Scan for the cell matching the given text and deliver its (X, Y) coordinate at center. 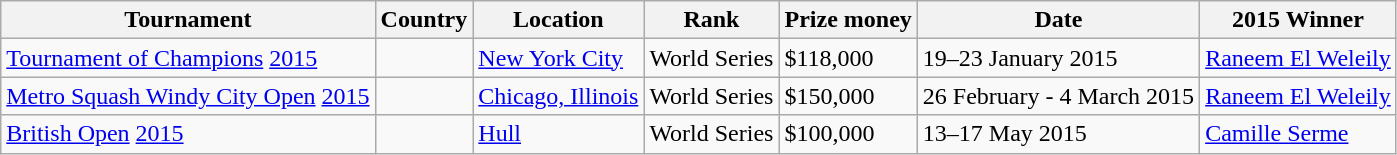
Date (1058, 20)
$150,000 (848, 96)
Rank (712, 20)
Location (558, 20)
2015 Winner (1298, 20)
Metro Squash Windy City Open 2015 (188, 96)
Prize money (848, 20)
26 February - 4 March 2015 (1058, 96)
Hull (558, 134)
New York City (558, 58)
Tournament of Champions 2015 (188, 58)
19–23 January 2015 (1058, 58)
Chicago, Illinois (558, 96)
$100,000 (848, 134)
Tournament (188, 20)
Country (424, 20)
British Open 2015 (188, 134)
Camille Serme (1298, 134)
$118,000 (848, 58)
13–17 May 2015 (1058, 134)
